Extract the [X, Y] coordinate from the center of the cell holding the provided text.  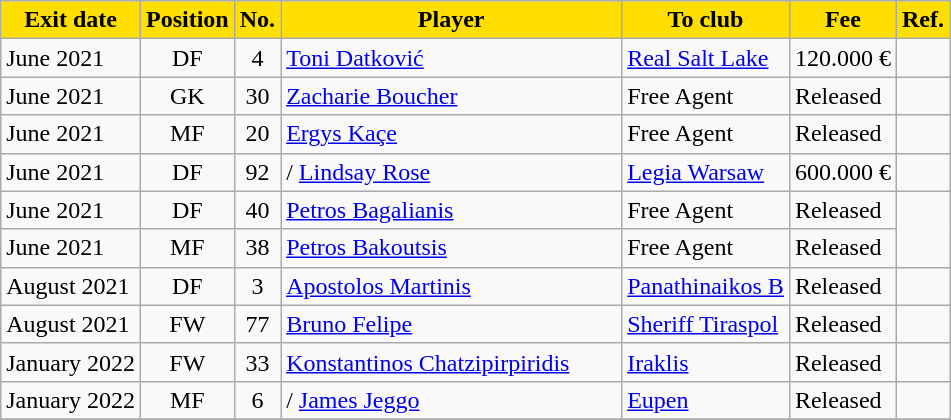
Toni Datković [452, 58]
/ Lindsay Rose [452, 172]
Eupen [706, 400]
30 [257, 96]
/ James Jeggo [452, 400]
Sheriff Tiraspol [706, 324]
6 [257, 400]
3 [257, 286]
20 [257, 134]
GK [187, 96]
4 [257, 58]
Bruno Felipe [452, 324]
120.000 € [842, 58]
Fee [842, 20]
No. [257, 20]
Exit date [71, 20]
To club [706, 20]
40 [257, 210]
Real Salt Lake [706, 58]
Ergys Kaçe [452, 134]
Panathinaikos B [706, 286]
600.000 € [842, 172]
Position [187, 20]
Legia Warsaw [706, 172]
Petros Bakoutsis [452, 248]
77 [257, 324]
Ref. [922, 20]
38 [257, 248]
Zacharie Boucher [452, 96]
Iraklis [706, 362]
Player [452, 20]
33 [257, 362]
Apostolos Martinis [452, 286]
Petros Bagalianis [452, 210]
Konstantinos Chatzipirpiridis [452, 362]
92 [257, 172]
